Scan for the cell matching the given text and deliver its [x, y] coordinate at center. 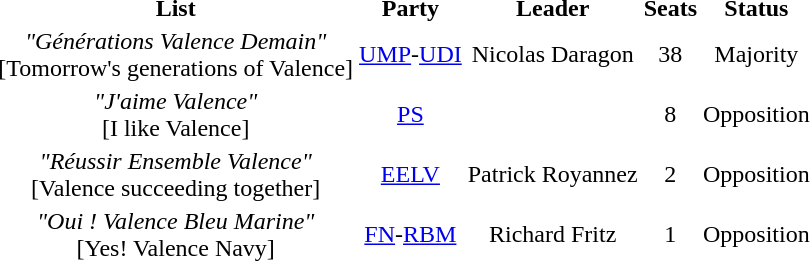
UMP-UDI [411, 54]
8 [670, 114]
EELV [411, 174]
2 [670, 174]
PS [411, 114]
Patrick Royannez [552, 174]
Nicolas Daragon [552, 54]
38 [670, 54]
